Search for the cell housing the specified text and yield its [X, Y] center coordinate. 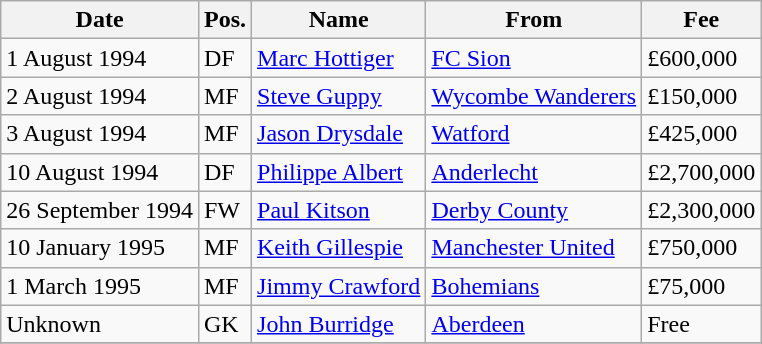
From [534, 20]
£2,700,000 [702, 172]
Unknown [100, 324]
Manchester United [534, 248]
Philippe Albert [339, 172]
26 September 1994 [100, 210]
2 August 1994 [100, 96]
Anderlecht [534, 172]
Paul Kitson [339, 210]
Pos. [224, 20]
Jason Drysdale [339, 134]
Bohemians [534, 286]
FC Sion [534, 58]
Steve Guppy [339, 96]
Fee [702, 20]
£150,000 [702, 96]
Wycombe Wanderers [534, 96]
John Burridge [339, 324]
10 January 1995 [100, 248]
Marc Hottiger [339, 58]
10 August 1994 [100, 172]
£600,000 [702, 58]
Aberdeen [534, 324]
GK [224, 324]
Date [100, 20]
1 August 1994 [100, 58]
Name [339, 20]
Jimmy Crawford [339, 286]
Derby County [534, 210]
Free [702, 324]
£75,000 [702, 286]
Watford [534, 134]
£750,000 [702, 248]
£425,000 [702, 134]
FW [224, 210]
3 August 1994 [100, 134]
Keith Gillespie [339, 248]
1 March 1995 [100, 286]
£2,300,000 [702, 210]
